Scan for the cell matching the given text and deliver its [x, y] coordinate at center. 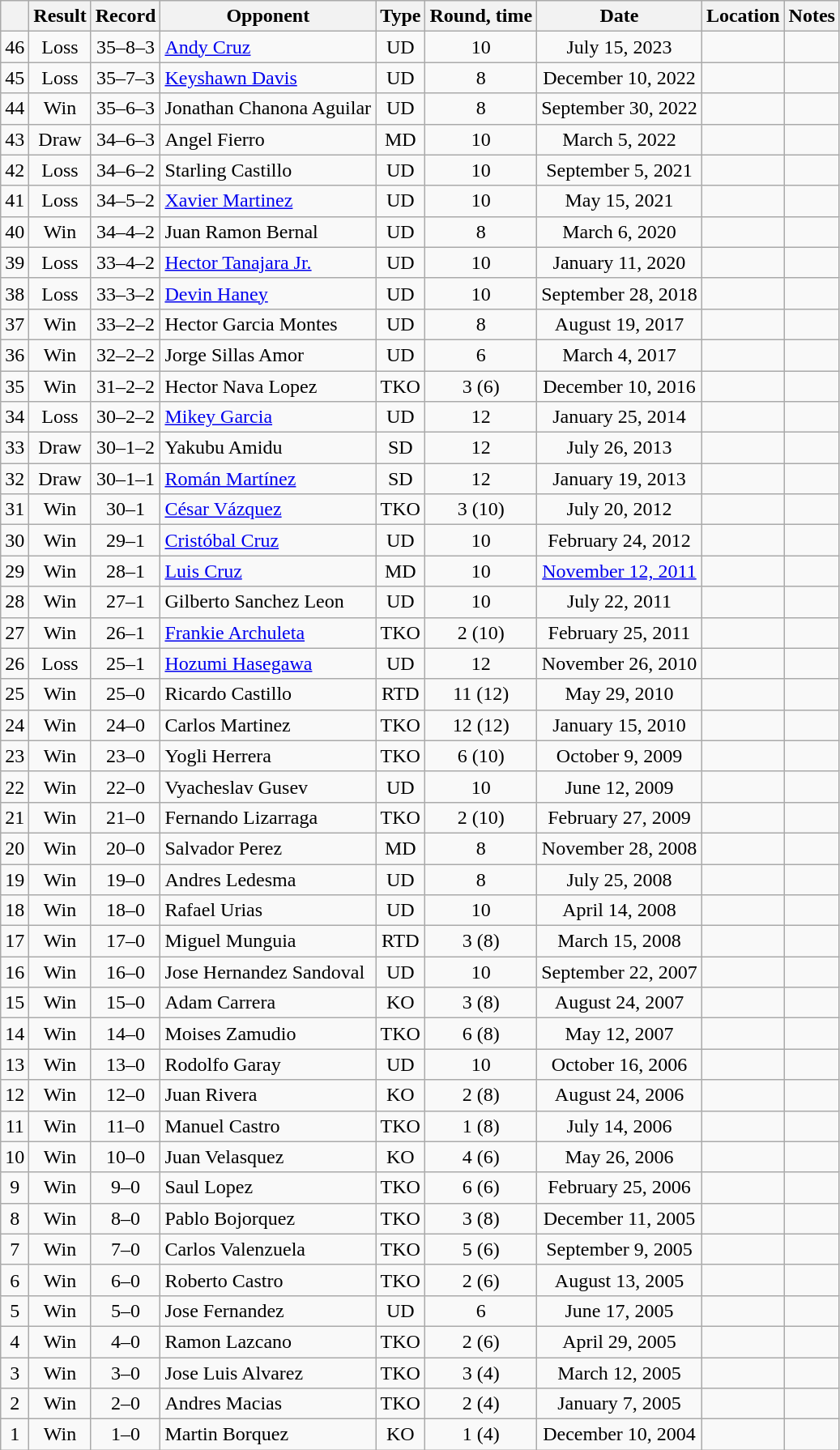
32 [15, 479]
12–0 [126, 1095]
6 (10) [481, 756]
Moises Zamudio [268, 1034]
10–0 [126, 1157]
Ramon Lazcano [268, 1341]
34 [15, 417]
Andy Cruz [268, 47]
21–0 [126, 817]
2 (8) [481, 1095]
3 (6) [481, 386]
35–8–3 [126, 47]
Gilberto Sanchez Leon [268, 602]
Pablo Bojorquez [268, 1218]
19 [15, 879]
18–0 [126, 911]
5–0 [126, 1311]
January 25, 2014 [620, 417]
2 [15, 1404]
28 [15, 602]
March 12, 2005 [620, 1373]
January 19, 2013 [620, 479]
Hector Garcia Montes [268, 324]
Adam Carrera [268, 1003]
1 (4) [481, 1435]
33–4–2 [126, 262]
30 [15, 540]
December 11, 2005 [620, 1218]
Carlos Valenzuela [268, 1249]
24–0 [126, 725]
Miguel Munguia [268, 941]
16 [15, 972]
27 [15, 633]
Yogli Herrera [268, 756]
11 [15, 1126]
23–0 [126, 756]
June 12, 2009 [620, 787]
May 29, 2010 [620, 694]
32–2–2 [126, 355]
2–0 [126, 1404]
May 12, 2007 [620, 1034]
29–1 [126, 540]
Opponent [268, 16]
21 [15, 817]
1 [15, 1435]
December 10, 2016 [620, 386]
September 9, 2005 [620, 1249]
Frankie Archuleta [268, 633]
18 [15, 911]
11 (12) [481, 694]
Jonathan Chanona Aguilar [268, 109]
February 25, 2011 [620, 633]
8–0 [126, 1218]
25–0 [126, 694]
Date [620, 16]
Keyshawn Davis [268, 78]
Xavier Martinez [268, 201]
July 22, 2011 [620, 602]
July 14, 2006 [620, 1126]
November 26, 2010 [620, 663]
Yakubu Amidu [268, 448]
19–0 [126, 879]
12 (12) [481, 725]
14–0 [126, 1034]
Hozumi Hasegawa [268, 663]
Saul Lopez [268, 1188]
4–0 [126, 1341]
July 26, 2013 [620, 448]
42 [15, 170]
15–0 [126, 1003]
11–0 [126, 1126]
24 [15, 725]
35–6–3 [126, 109]
Rodolfo Garay [268, 1064]
33–3–2 [126, 293]
4 (6) [481, 1157]
February 24, 2012 [620, 540]
17 [15, 941]
July 15, 2023 [620, 47]
Juan Ramon Bernal [268, 232]
September 5, 2021 [620, 170]
9–0 [126, 1188]
4 [15, 1341]
January 15, 2010 [620, 725]
3 (4) [481, 1373]
16–0 [126, 972]
Mikey Garcia [268, 417]
38 [15, 293]
Vyacheslav Gusev [268, 787]
May 26, 2006 [620, 1157]
Cristóbal Cruz [268, 540]
September 30, 2022 [620, 109]
April 14, 2008 [620, 911]
30–2–2 [126, 417]
Devin Haney [268, 293]
Result [60, 16]
44 [15, 109]
Juan Rivera [268, 1095]
January 11, 2020 [620, 262]
15 [15, 1003]
Roberto Castro [268, 1280]
13–0 [126, 1064]
Jose Fernandez [268, 1311]
Martin Borquez [268, 1435]
October 16, 2006 [620, 1064]
August 13, 2005 [620, 1280]
1 (8) [481, 1126]
39 [15, 262]
23 [15, 756]
Andres Macias [268, 1404]
Román Martínez [268, 479]
31 [15, 510]
December 10, 2004 [620, 1435]
41 [15, 201]
Jose Luis Alvarez [268, 1373]
Fernando Lizarraga [268, 817]
25–1 [126, 663]
Carlos Martinez [268, 725]
Andres Ledesma [268, 879]
36 [15, 355]
35 [15, 386]
August 24, 2006 [620, 1095]
5 (6) [481, 1249]
September 22, 2007 [620, 972]
February 27, 2009 [620, 817]
3–0 [126, 1373]
22 [15, 787]
13 [15, 1064]
31–2–2 [126, 386]
2 (4) [481, 1404]
March 4, 2017 [620, 355]
22–0 [126, 787]
34–4–2 [126, 232]
César Vázquez [268, 510]
34–5–2 [126, 201]
January 7, 2005 [620, 1404]
34–6–2 [126, 170]
Jorge Sillas Amor [268, 355]
45 [15, 78]
34–6–3 [126, 139]
July 25, 2008 [620, 879]
1–0 [126, 1435]
33–2–2 [126, 324]
Rafael Urias [268, 911]
28–1 [126, 571]
40 [15, 232]
Juan Velasquez [268, 1157]
March 5, 2022 [620, 139]
25 [15, 694]
Notes [812, 16]
37 [15, 324]
26–1 [126, 633]
6–0 [126, 1280]
29 [15, 571]
Luis Cruz [268, 571]
Jose Hernandez Sandoval [268, 972]
October 9, 2009 [620, 756]
Salvador Perez [268, 848]
43 [15, 139]
Ricardo Castillo [268, 694]
March 6, 2020 [620, 232]
August 19, 2017 [620, 324]
Hector Nava Lopez [268, 386]
35–7–3 [126, 78]
February 25, 2006 [620, 1188]
July 20, 2012 [620, 510]
September 28, 2018 [620, 293]
August 24, 2007 [620, 1003]
Angel Fierro [268, 139]
Location [743, 16]
30–1–1 [126, 479]
33 [15, 448]
Starling Castillo [268, 170]
Type [400, 16]
27–1 [126, 602]
May 15, 2021 [620, 201]
46 [15, 47]
26 [15, 663]
30–1–2 [126, 448]
November 28, 2008 [620, 848]
March 15, 2008 [620, 941]
30–1 [126, 510]
7–0 [126, 1249]
6 (6) [481, 1188]
20 [15, 848]
Round, time [481, 16]
3 (10) [481, 510]
17–0 [126, 941]
June 17, 2005 [620, 1311]
December 10, 2022 [620, 78]
Manuel Castro [268, 1126]
6 (8) [481, 1034]
14 [15, 1034]
April 29, 2005 [620, 1341]
20–0 [126, 848]
9 [15, 1188]
Hector Tanajara Jr. [268, 262]
Record [126, 16]
3 [15, 1373]
7 [15, 1249]
November 12, 2011 [620, 571]
5 [15, 1311]
